Provide the [x, y] coordinate of the cell's center where the given text is located.  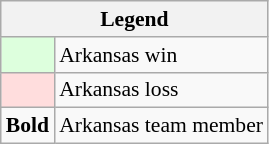
Bold [28, 126]
Arkansas loss [161, 90]
Arkansas win [161, 55]
Arkansas team member [161, 126]
Legend [134, 19]
